For the text-containing cell, return its midpoint in (X, Y) coordinate format. 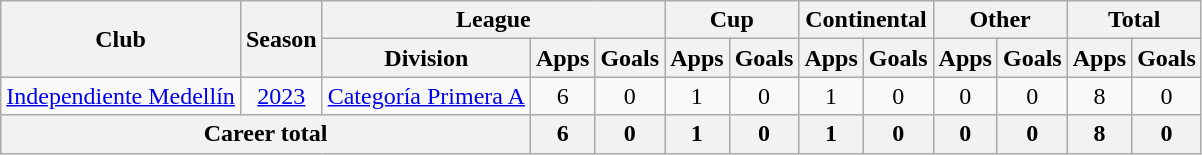
Career total (266, 134)
Division (426, 58)
Independiente Medellín (121, 96)
Club (121, 39)
Other (1000, 20)
2023 (281, 96)
Categoría Primera A (426, 96)
Season (281, 39)
Cup (732, 20)
Total (1134, 20)
Continental (866, 20)
League (494, 20)
